Capture the cell that displays the provided text and extract its (X, Y) central coordinate. 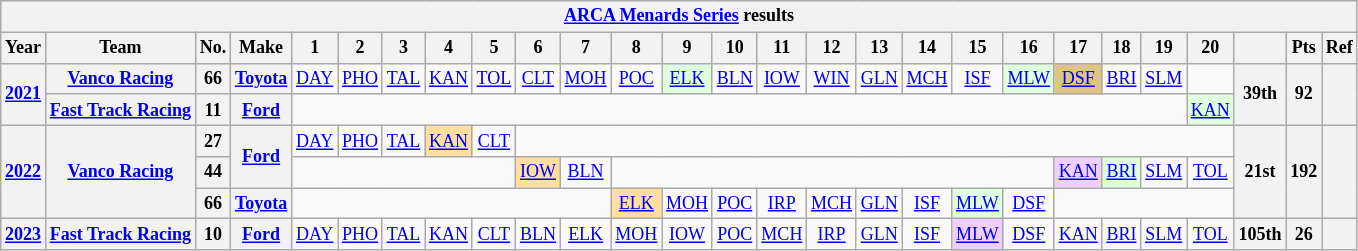
14 (927, 48)
8 (636, 48)
No. (212, 48)
13 (879, 48)
192 (1304, 172)
2023 (24, 234)
Year (24, 48)
6 (538, 48)
Pts (1304, 48)
4 (449, 48)
105th (1260, 234)
18 (1122, 48)
15 (978, 48)
39th (1260, 94)
5 (494, 48)
19 (1164, 48)
WIN (832, 78)
21st (1260, 172)
Make (262, 48)
7 (586, 48)
3 (403, 48)
44 (212, 172)
16 (1028, 48)
Ref (1340, 48)
ARCA Menards Series results (679, 16)
26 (1304, 234)
12 (832, 48)
20 (1210, 48)
1 (315, 48)
17 (1078, 48)
2021 (24, 94)
27 (212, 140)
Team (120, 48)
2022 (24, 172)
2 (360, 48)
92 (1304, 94)
9 (688, 48)
